Provide the (X, Y) coordinate of the cell's center where the given text is located.  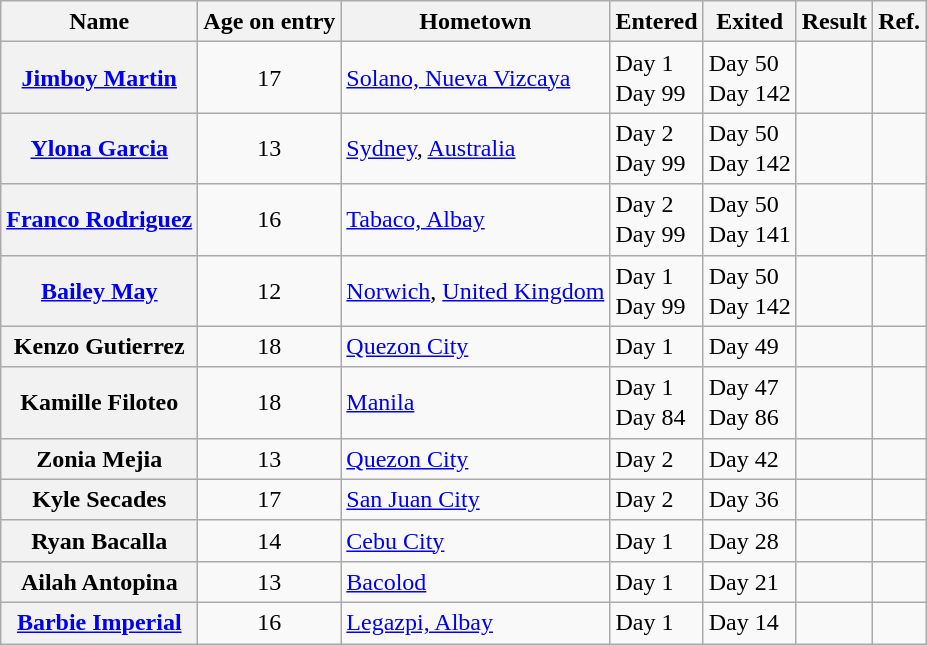
Ylona Garcia (100, 148)
Cebu City (476, 540)
Day 14 (750, 622)
Day 47Day 86 (750, 402)
Day 28 (750, 540)
Day 36 (750, 500)
Hometown (476, 22)
Day 42 (750, 458)
Norwich, United Kingdom (476, 290)
Ref. (900, 22)
Entered (656, 22)
Ryan Bacalla (100, 540)
Day 49 (750, 346)
Sydney, Australia (476, 148)
Manila (476, 402)
Franco Rodriguez (100, 220)
Day 50Day 141 (750, 220)
Exited (750, 22)
14 (270, 540)
12 (270, 290)
Solano, Nueva Vizcaya (476, 78)
Tabaco, Albay (476, 220)
Result (834, 22)
Age on entry (270, 22)
Ailah Antopina (100, 582)
Legazpi, Albay (476, 622)
Kenzo Gutierrez (100, 346)
Bacolod (476, 582)
Day 21 (750, 582)
Day 1Day 84 (656, 402)
Kamille Filoteo (100, 402)
Name (100, 22)
Barbie Imperial (100, 622)
Jimboy Martin (100, 78)
San Juan City (476, 500)
Kyle Secades (100, 500)
Zonia Mejia (100, 458)
Bailey May (100, 290)
